Search for the cell housing the specified text and yield its (x, y) center coordinate. 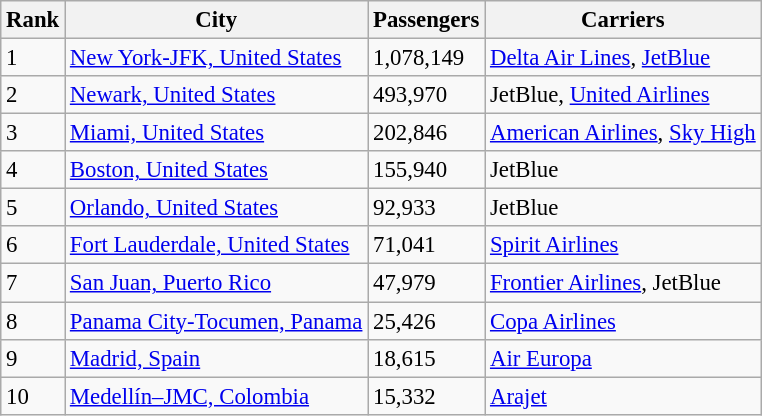
Arajet (623, 396)
American Airlines, Sky High (623, 133)
Boston, United States (216, 170)
Madrid, Spain (216, 358)
9 (33, 358)
25,426 (426, 321)
4 (33, 170)
New York-JFK, United States (216, 58)
Miami, United States (216, 133)
18,615 (426, 358)
Panama City-Tocumen, Panama (216, 321)
47,979 (426, 283)
1 (33, 58)
493,970 (426, 95)
3 (33, 133)
Medellín–JMC, Colombia (216, 396)
1,078,149 (426, 58)
Air Europa (623, 358)
92,933 (426, 208)
Delta Air Lines, JetBlue (623, 58)
Newark, United States (216, 95)
15,332 (426, 396)
5 (33, 208)
6 (33, 245)
Frontier Airlines, JetBlue (623, 283)
2 (33, 95)
JetBlue, United Airlines (623, 95)
10 (33, 396)
Copa Airlines (623, 321)
155,940 (426, 170)
City (216, 20)
Orlando, United States (216, 208)
Spirit Airlines (623, 245)
Carriers (623, 20)
202,846 (426, 133)
71,041 (426, 245)
Fort Lauderdale, United States (216, 245)
Passengers (426, 20)
San Juan, Puerto Rico (216, 283)
8 (33, 321)
Rank (33, 20)
7 (33, 283)
